From the cell containing the given text, extract its center point as (x, y) coordinate. 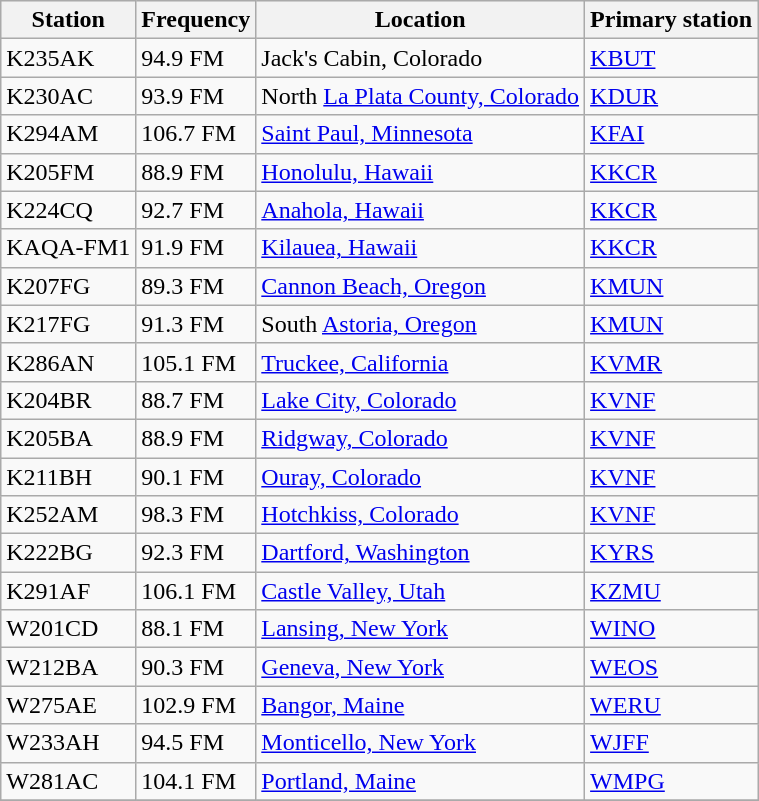
88.1 FM (196, 629)
W212BA (68, 667)
Kilauea, Hawaii (420, 248)
93.9 FM (196, 96)
106.7 FM (196, 134)
WMPG (672, 781)
Lake City, Colorado (420, 400)
Honolulu, Hawaii (420, 172)
W233AH (68, 743)
90.1 FM (196, 477)
Monticello, New York (420, 743)
88.7 FM (196, 400)
Frequency (196, 20)
Cannon Beach, Oregon (420, 286)
W281AC (68, 781)
102.9 FM (196, 705)
105.1 FM (196, 362)
91.3 FM (196, 324)
K294AM (68, 134)
Hotchkiss, Colorado (420, 515)
North La Plata County, Colorado (420, 96)
Geneva, New York (420, 667)
KVMR (672, 362)
Ouray, Colorado (420, 477)
92.7 FM (196, 210)
K291AF (68, 591)
Lansing, New York (420, 629)
98.3 FM (196, 515)
91.9 FM (196, 248)
K286AN (68, 362)
106.1 FM (196, 591)
KAQA-FM1 (68, 248)
Station (68, 20)
Saint Paul, Minnesota (420, 134)
W275AE (68, 705)
K222BG (68, 553)
KDUR (672, 96)
WERU (672, 705)
K211BH (68, 477)
W201CD (68, 629)
94.5 FM (196, 743)
KBUT (672, 58)
K252AM (68, 515)
92.3 FM (196, 553)
WJFF (672, 743)
K224CQ (68, 210)
Jack's Cabin, Colorado (420, 58)
KFAI (672, 134)
K217FG (68, 324)
WEOS (672, 667)
Portland, Maine (420, 781)
Primary station (672, 20)
KYRS (672, 553)
South Astoria, Oregon (420, 324)
Anahola, Hawaii (420, 210)
Castle Valley, Utah (420, 591)
K205FM (68, 172)
104.1 FM (196, 781)
90.3 FM (196, 667)
Ridgway, Colorado (420, 438)
K205BA (68, 438)
K204BR (68, 400)
Location (420, 20)
89.3 FM (196, 286)
KZMU (672, 591)
94.9 FM (196, 58)
WINO (672, 629)
Truckee, California (420, 362)
Dartford, Washington (420, 553)
K207FG (68, 286)
K235AK (68, 58)
K230AC (68, 96)
Bangor, Maine (420, 705)
